Return [x, y] of the center of cell containing provided text 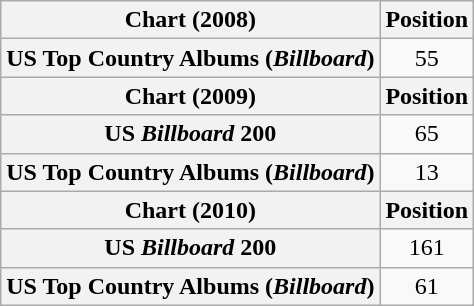
55 [427, 58]
61 [427, 286]
Chart (2009) [190, 96]
65 [427, 134]
13 [427, 172]
Chart (2008) [190, 20]
161 [427, 248]
Chart (2010) [190, 210]
